Extract the [X, Y] coordinate from the center of the cell holding the provided text.  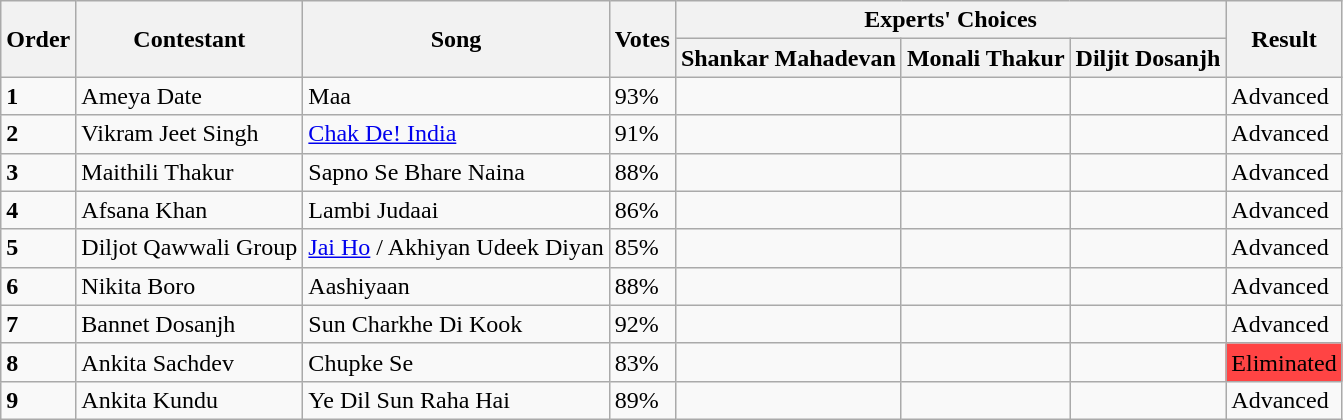
Chupke Se [456, 362]
83% [642, 362]
Vikram Jeet Singh [190, 134]
Maithili Thakur [190, 172]
93% [642, 96]
Song [456, 39]
Eliminated [1284, 362]
Experts' Choices [950, 20]
6 [38, 286]
Ankita Kundu [190, 400]
Chak De! India [456, 134]
Votes [642, 39]
92% [642, 324]
Bannet Dosanjh [190, 324]
Lambi Judaai [456, 210]
Afsana Khan [190, 210]
Ameya Date [190, 96]
Contestant [190, 39]
Diljit Dosanjh [1148, 58]
Sapno Se Bhare Naina [456, 172]
4 [38, 210]
Sun Charkhe Di Kook [456, 324]
Monali Thakur [986, 58]
3 [38, 172]
86% [642, 210]
7 [38, 324]
8 [38, 362]
Nikita Boro [190, 286]
Ye Dil Sun Raha Hai [456, 400]
91% [642, 134]
Ankita Sachdev [190, 362]
Jai Ho / Akhiyan Udeek Diyan [456, 248]
Diljot Qawwali Group [190, 248]
Order [38, 39]
2 [38, 134]
Shankar Mahadevan [788, 58]
89% [642, 400]
9 [38, 400]
Maa [456, 96]
Result [1284, 39]
85% [642, 248]
Aashiyaan [456, 286]
5 [38, 248]
1 [38, 96]
